Locate the cell with the specified text and output its [x, y] center coordinate. 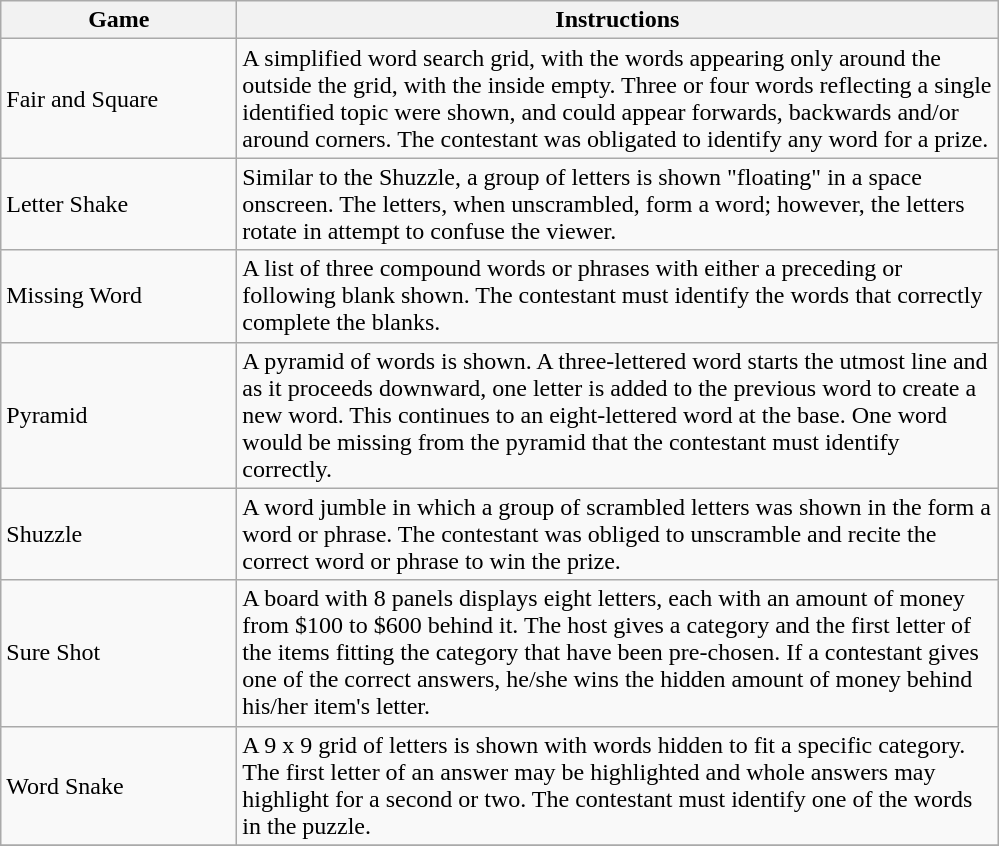
Sure Shot [119, 653]
Shuzzle [119, 534]
Pyramid [119, 415]
Missing Word [119, 296]
Instructions [618, 20]
Word Snake [119, 786]
Game [119, 20]
Letter Shake [119, 204]
Fair and Square [119, 98]
